Find where the given text appears and provide that cell's center as [X, Y] coordinate. 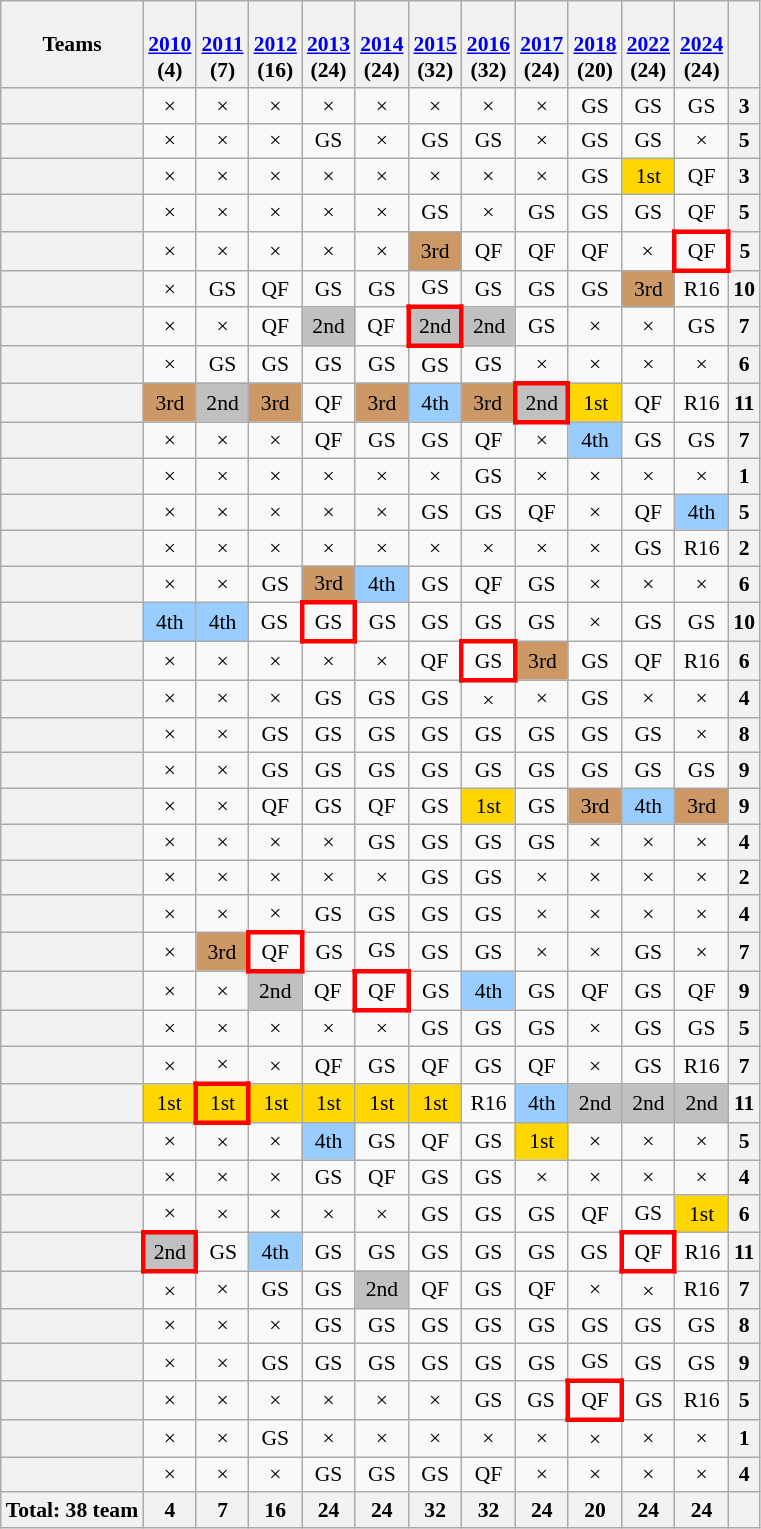
Teams [72, 44]
2014(24) [382, 44]
2010(4) [170, 44]
2012(16) [276, 44]
2018(20) [594, 44]
2017(24) [542, 44]
16 [276, 1511]
2013(24) [328, 44]
2024(24) [702, 44]
2022(24) [648, 44]
2011(7) [222, 44]
Total: 38 team [72, 1511]
20 [594, 1511]
2016(32) [488, 44]
2015(32) [434, 44]
